Pinpoint the cell where the given text exists, returning its [X, Y] midpoint coordinate. 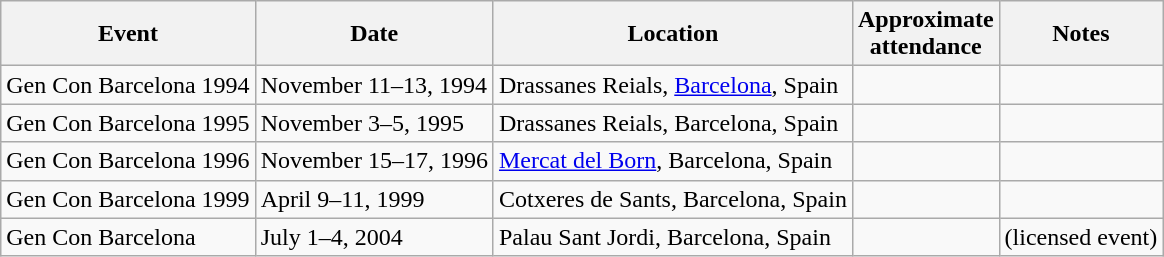
Gen Con Barcelona 1999 [128, 199]
Gen Con Barcelona 1994 [128, 85]
Location [672, 34]
Palau Sant Jordi, Barcelona, Spain [672, 237]
Notes [1081, 34]
Event [128, 34]
November 11–13, 1994 [374, 85]
April 9–11, 1999 [374, 199]
November 15–17, 1996 [374, 161]
(licensed event) [1081, 237]
Date [374, 34]
Gen Con Barcelona [128, 237]
Approximateattendance [926, 34]
July 1–4, 2004 [374, 237]
Gen Con Barcelona 1996 [128, 161]
November 3–5, 1995 [374, 123]
Cotxeres de Sants, Barcelona, Spain [672, 199]
Gen Con Barcelona 1995 [128, 123]
Mercat del Born, Barcelona, Spain [672, 161]
